Find where the given text appears and provide that cell's center as (x, y) coordinate. 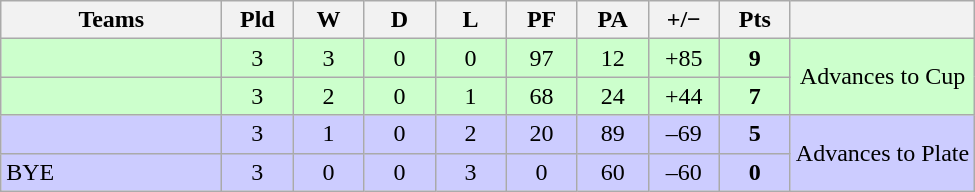
BYE (112, 172)
89 (612, 134)
+44 (684, 96)
–60 (684, 172)
12 (612, 58)
Teams (112, 20)
24 (612, 96)
68 (542, 96)
Pld (258, 20)
Advances to Cup (882, 77)
97 (542, 58)
+85 (684, 58)
–69 (684, 134)
+/− (684, 20)
Advances to Plate (882, 153)
Pts (754, 20)
L (470, 20)
9 (754, 58)
D (400, 20)
60 (612, 172)
20 (542, 134)
5 (754, 134)
PF (542, 20)
W (328, 20)
7 (754, 96)
PA (612, 20)
